Scan for the cell matching the given text and deliver its (X, Y) coordinate at center. 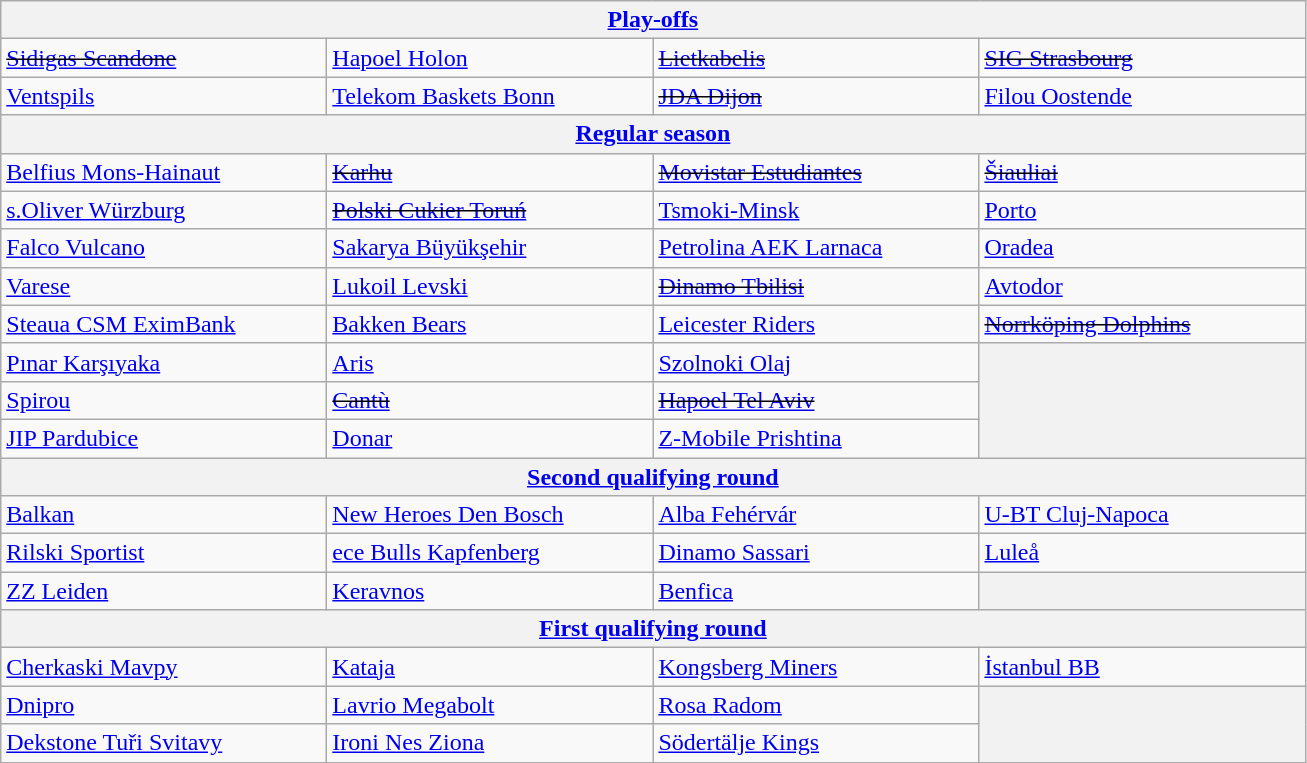
Dinamo Sassari (816, 553)
ZZ Leiden (164, 591)
s.Oliver Würzburg (164, 210)
Donar (490, 438)
Hapoel Tel Aviv (816, 400)
Dnipro (164, 705)
First qualifying round (653, 629)
JDA Dijon (816, 96)
Second qualifying round (653, 477)
Petrolina AEK Larnaca (816, 248)
Cantù (490, 400)
Cherkaski Mavpy (164, 667)
Szolnoki Olaj (816, 362)
Belfius Mons-Hainaut (164, 172)
Oradea (1142, 248)
Ventspils (164, 96)
Varese (164, 286)
Alba Fehérvár (816, 515)
Šiauliai (1142, 172)
Karhu (490, 172)
Pınar Karşıyaka (164, 362)
New Heroes Den Bosch (490, 515)
Movistar Estudiantes (816, 172)
Keravnos (490, 591)
Rosa Radom (816, 705)
Sidigas Scandone (164, 58)
Filou Oostende (1142, 96)
Hapoel Holon (490, 58)
Avtodor (1142, 286)
Benfica (816, 591)
Dinamo Tbilisi (816, 286)
Lietkabelis (816, 58)
ece Bulls Kapfenberg (490, 553)
Ironi Nes Ziona (490, 743)
Polski Cukier Toruń (490, 210)
Balkan (164, 515)
Leicester Riders (816, 324)
Lavrio Megabolt (490, 705)
JIP Pardubice (164, 438)
Kongsberg Miners (816, 667)
U-BT Cluj-Napoca (1142, 515)
Play-offs (653, 20)
İstanbul BB (1142, 667)
Regular season (653, 134)
Södertälje Kings (816, 743)
SIG Strasbourg (1142, 58)
Falco Vulcano (164, 248)
Telekom Baskets Bonn (490, 96)
Lukoil Levski (490, 286)
Bakken Bears (490, 324)
Porto (1142, 210)
Steaua CSM EximBank (164, 324)
Tsmoki-Minsk (816, 210)
Rilski Sportist (164, 553)
Z-Mobile Prishtina (816, 438)
Aris (490, 362)
Sakarya Büyükşehir (490, 248)
Kataja (490, 667)
Spirou (164, 400)
Dekstone Tuři Svitavy (164, 743)
Luleå (1142, 553)
Norrköping Dolphins (1142, 324)
